Detect which cell encompasses the target text, then output its (X, Y) center coordinate. 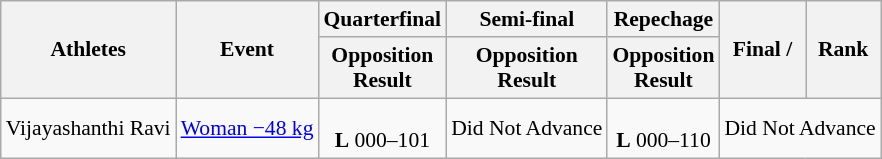
L 000–110 (663, 128)
Vijayashanthi Ravi (88, 128)
Repechage (663, 19)
Final / (762, 50)
Rank (844, 50)
L 000–101 (383, 128)
Athletes (88, 50)
Woman −48 kg (248, 128)
Quarterfinal (383, 19)
Semi-final (526, 19)
Event (248, 50)
